Capture the cell that displays the provided text and extract its [x, y] central coordinate. 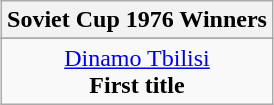
Soviet Cup 1976 Winners [138, 20]
Dinamo TbilisiFirst title [138, 72]
